For the text-containing cell, return its midpoint in [x, y] coordinate format. 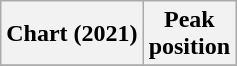
Chart (2021) [72, 34]
Peakposition [189, 34]
